Determine the (X, Y) coordinate at the center of the cell enclosing the given text.  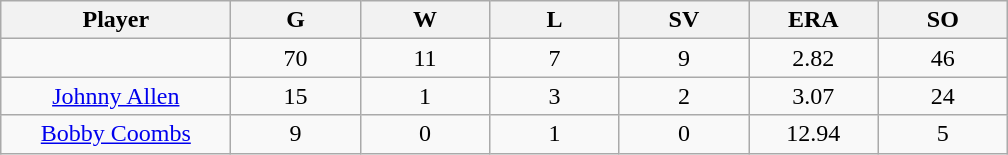
Johnny Allen (116, 96)
12.94 (814, 134)
7 (554, 58)
Player (116, 20)
SO (942, 20)
5 (942, 134)
L (554, 20)
70 (296, 58)
3 (554, 96)
15 (296, 96)
W (424, 20)
11 (424, 58)
3.07 (814, 96)
SV (684, 20)
G (296, 20)
46 (942, 58)
2 (684, 96)
2.82 (814, 58)
24 (942, 96)
Bobby Coombs (116, 134)
ERA (814, 20)
